Return (x, y) of the center of cell containing provided text 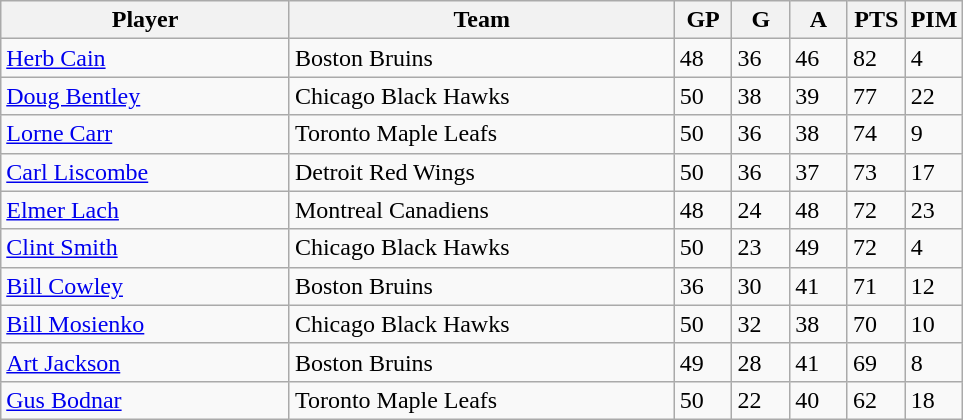
71 (876, 286)
74 (876, 134)
GP (703, 20)
Lorne Carr (146, 134)
9 (934, 134)
Carl Liscombe (146, 172)
Montreal Canadiens (482, 210)
70 (876, 324)
Player (146, 20)
Detroit Red Wings (482, 172)
G (761, 20)
10 (934, 324)
82 (876, 58)
32 (761, 324)
Herb Cain (146, 58)
46 (819, 58)
30 (761, 286)
Team (482, 20)
PTS (876, 20)
39 (819, 96)
Gus Bodnar (146, 400)
73 (876, 172)
PIM (934, 20)
A (819, 20)
8 (934, 362)
69 (876, 362)
62 (876, 400)
12 (934, 286)
Elmer Lach (146, 210)
Bill Mosienko (146, 324)
18 (934, 400)
24 (761, 210)
Doug Bentley (146, 96)
17 (934, 172)
Bill Cowley (146, 286)
Art Jackson (146, 362)
Clint Smith (146, 248)
37 (819, 172)
28 (761, 362)
40 (819, 400)
77 (876, 96)
